Determine the [x, y] coordinate at the center of the cell enclosing the given text.  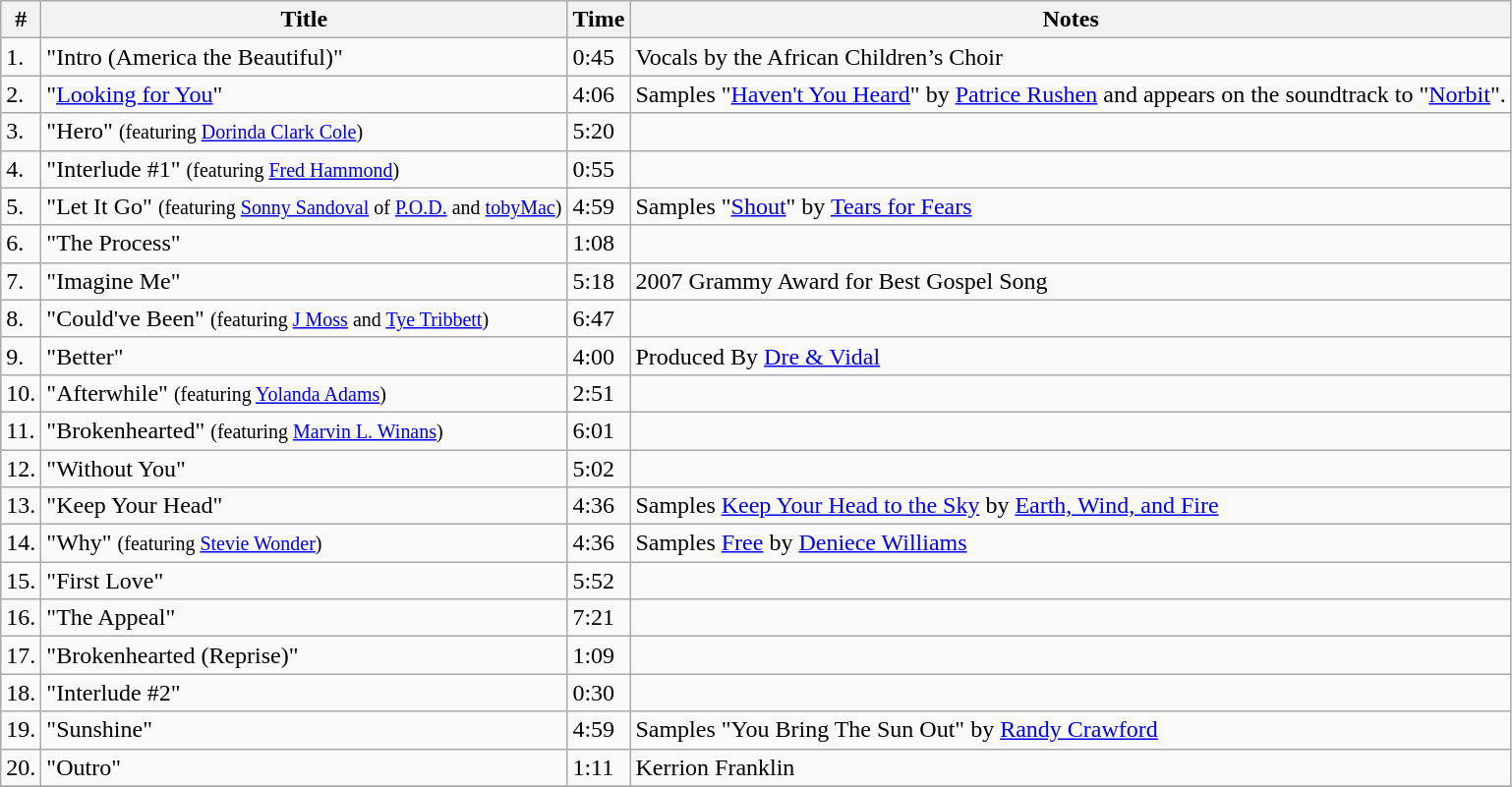
"First Love" [305, 581]
"Keep Your Head" [305, 506]
"Without You" [305, 469]
0:30 [599, 693]
"Looking for You" [305, 94]
6. [22, 244]
4. [22, 169]
5:20 [599, 132]
"Better" [305, 356]
11. [22, 430]
5. [22, 206]
5:52 [599, 581]
"Afterwhile" (featuring Yolanda Adams) [305, 393]
17. [22, 655]
"Let It Go" (featuring Sonny Sandoval of P.O.D. and tobyMac) [305, 206]
Notes [1071, 20]
"Sunshine" [305, 730]
3. [22, 132]
0:45 [599, 57]
5:18 [599, 281]
"Why" (featuring Stevie Wonder) [305, 543]
Title [305, 20]
2:51 [599, 393]
1:11 [599, 767]
7:21 [599, 618]
Vocals by the African Children’s Choir [1071, 57]
5:02 [599, 469]
1:08 [599, 244]
6:01 [599, 430]
7. [22, 281]
20. [22, 767]
"Outro" [305, 767]
Samples "You Bring The Sun Out" by Randy Crawford [1071, 730]
0:55 [599, 169]
"Interlude #1" (featuring Fred Hammond) [305, 169]
# [22, 20]
6:47 [599, 318]
9. [22, 356]
"Imagine Me" [305, 281]
Kerrion Franklin [1071, 767]
Samples Keep Your Head to the Sky by Earth, Wind, and Fire [1071, 506]
15. [22, 581]
Samples "Haven't You Heard" by Patrice Rushen and appears on the soundtrack to "Norbit". [1071, 94]
"The Appeal" [305, 618]
16. [22, 618]
18. [22, 693]
"Intro (America the Beautiful)" [305, 57]
"Interlude #2" [305, 693]
14. [22, 543]
"Brokenhearted (Reprise)" [305, 655]
13. [22, 506]
12. [22, 469]
10. [22, 393]
Samples Free by Deniece Williams [1071, 543]
Produced By Dre & Vidal [1071, 356]
2007 Grammy Award for Best Gospel Song [1071, 281]
1:09 [599, 655]
19. [22, 730]
"Brokenhearted" (featuring Marvin L. Winans) [305, 430]
"The Process" [305, 244]
"Hero" (featuring Dorinda Clark Cole) [305, 132]
"Could've Been" (featuring J Moss and Tye Tribbett) [305, 318]
1. [22, 57]
Samples "Shout" by Tears for Fears [1071, 206]
Time [599, 20]
4:06 [599, 94]
2. [22, 94]
4:00 [599, 356]
8. [22, 318]
